Return [x, y] of the center of cell containing provided text 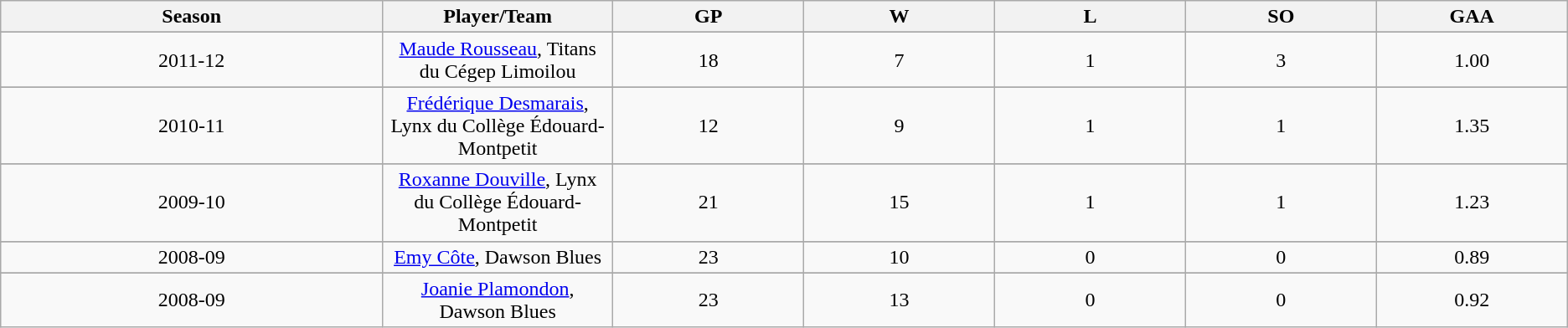
Roxanne Douville, Lynx du Collège Édouard-Montpetit [498, 202]
10 [900, 257]
Emy Côte, Dawson Blues [498, 257]
W [900, 17]
15 [900, 202]
21 [709, 202]
L [1090, 17]
GP [709, 17]
7 [900, 60]
0.92 [1472, 300]
SO [1281, 17]
Joanie Plamondon, Dawson Blues [498, 300]
0.89 [1472, 257]
Maude Rousseau, Titans du Cégep Limoilou [498, 60]
2010-11 [192, 126]
Season [192, 17]
3 [1281, 60]
Player/Team [498, 17]
2011-12 [192, 60]
12 [709, 126]
GAA [1472, 17]
1.35 [1472, 126]
9 [900, 126]
Frédérique Desmarais, Lynx du Collège Édouard-Montpetit [498, 126]
2009-10 [192, 202]
13 [900, 300]
18 [709, 60]
1.23 [1472, 202]
1.00 [1472, 60]
